Provide the [x, y] coordinate of the cell's center where the given text is located.  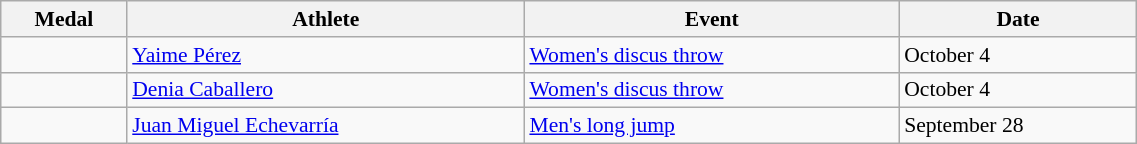
Juan Miguel Echevarría [326, 126]
Medal [64, 19]
Event [712, 19]
Denia Caballero [326, 90]
Yaime Pérez [326, 55]
September 28 [1018, 126]
Athlete [326, 19]
Men's long jump [712, 126]
Date [1018, 19]
